Search for the cell housing the specified text and yield its [x, y] center coordinate. 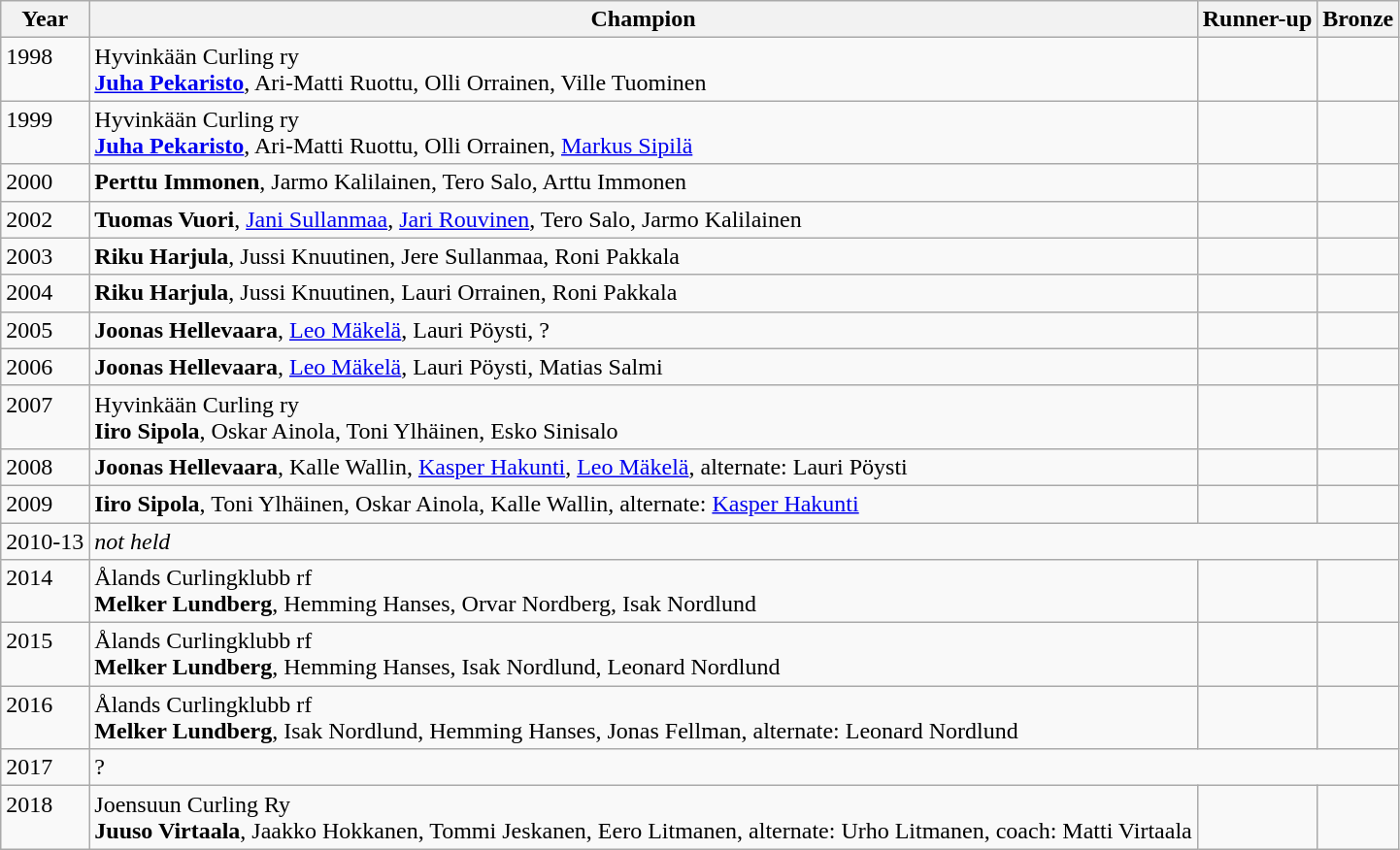
2007 [45, 417]
Hyvinkään Curling ryJuha Pekaristo, Ari-Matti Ruottu, Olli Orrainen, Ville Tuominen [643, 70]
2000 [45, 182]
2014 [45, 592]
Iiro Sipola, Toni Ylhäinen, Oskar Ainola, Kalle Wallin, alternate: Kasper Hakunti [643, 504]
Ålands Curlingklubb rfMelker Lundberg, Hemming Hanses, Orvar Nordberg, Isak Nordlund [643, 592]
2010-13 [45, 540]
Runner-up [1257, 19]
1998 [45, 70]
Riku Harjula, Jussi Knuutinen, Lauri Orrainen, Roni Pakkala [643, 293]
2006 [45, 367]
2005 [45, 330]
2002 [45, 219]
2003 [45, 256]
Bronze [1358, 19]
Perttu Immonen, Jarmo Kalilainen, Tero Salo, Arttu Immonen [643, 182]
Hyvinkään Curling ryJuha Pekaristo, Ari-Matti Ruottu, Olli Orrainen, Markus Sipilä [643, 132]
Hyvinkään Curling ryIiro Sipola, Oskar Ainola, Toni Ylhäinen, Esko Sinisalo [643, 417]
Champion [643, 19]
2004 [45, 293]
1999 [45, 132]
not held [744, 540]
2009 [45, 504]
2015 [45, 654]
Riku Harjula, Jussi Knuutinen, Jere Sullanmaa, Roni Pakkala [643, 256]
? [744, 768]
Ålands Curlingklubb rfMelker Lundberg, Hemming Hanses, Isak Nordlund, Leonard Nordlund [643, 654]
Joensuun Curling RyJuuso Virtaala, Jaakko Hokkanen, Tommi Jeskanen, Eero Litmanen, alternate: Urho Litmanen, coach: Matti Virtaala [643, 817]
2008 [45, 467]
Ålands Curlingklubb rfMelker Lundberg, Isak Nordlund, Hemming Hanses, Jonas Fellman, alternate: Leonard Nordlund [643, 718]
Joonas Hellevaara, Leo Mäkelä, Lauri Pöysti, ? [643, 330]
Joonas Hellevaara, Leo Mäkelä, Lauri Pöysti, Matias Salmi [643, 367]
Joonas Hellevaara, Kalle Wallin, Kasper Hakunti, Leo Mäkelä, alternate: Lauri Pöysti [643, 467]
2016 [45, 718]
Year [45, 19]
Tuomas Vuori, Jani Sullanmaa, Jari Rouvinen, Tero Salo, Jarmo Kalilainen [643, 219]
2017 [45, 768]
2018 [45, 817]
